Detect which cell encompasses the target text, then output its [x, y] center coordinate. 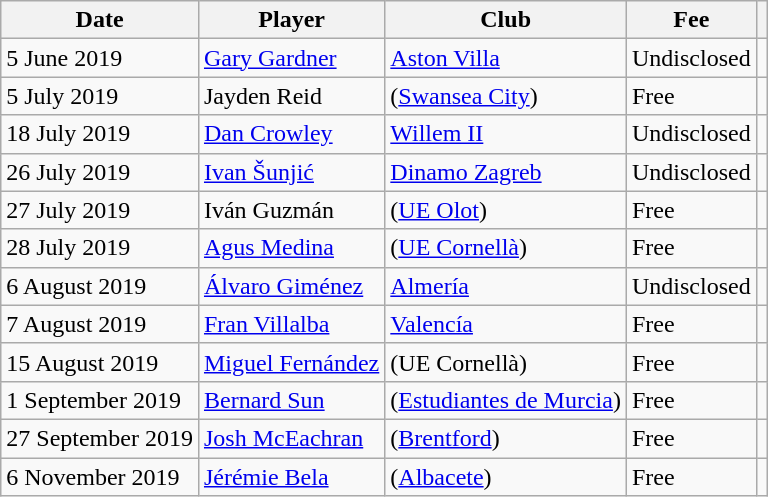
28 July 2019 [100, 248]
1 September 2019 [100, 400]
Dan Crowley [291, 134]
26 July 2019 [100, 172]
(Albacete) [506, 477]
18 July 2019 [100, 134]
Agus Medina [291, 248]
(Estudiantes de Murcia) [506, 400]
Dinamo Zagreb [506, 172]
Álvaro Giménez [291, 286]
Valencía [506, 324]
(Brentford) [506, 438]
5 July 2019 [100, 96]
7 August 2019 [100, 324]
27 July 2019 [100, 210]
Iván Guzmán [291, 210]
Ivan Šunjić [291, 172]
Club [506, 20]
Miguel Fernández [291, 362]
Fee [691, 20]
5 June 2019 [100, 58]
6 August 2019 [100, 286]
Jayden Reid [291, 96]
Josh McEachran [291, 438]
Date [100, 20]
Willem II [506, 134]
27 September 2019 [100, 438]
Fran Villalba [291, 324]
(Swansea City) [506, 96]
Player [291, 20]
Gary Gardner [291, 58]
Jérémie Bela [291, 477]
15 August 2019 [100, 362]
Bernard Sun [291, 400]
(UE Olot) [506, 210]
Almería [506, 286]
6 November 2019 [100, 477]
Aston Villa [506, 58]
